Detect which cell encompasses the target text, then output its (x, y) center coordinate. 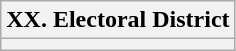
XX. Electoral District (118, 20)
